Return [x, y] of the center of cell containing provided text 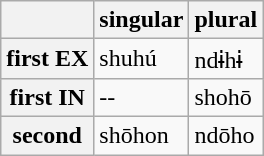
shuhú [142, 59]
ndɨhɨ [226, 59]
ndōho [226, 135]
first EX [48, 59]
second [48, 135]
singular [142, 20]
shohō [226, 97]
-- [142, 97]
shōhon [142, 135]
plural [226, 20]
first IN [48, 97]
